Extract the (X, Y) coordinate from the center of the cell holding the provided text.  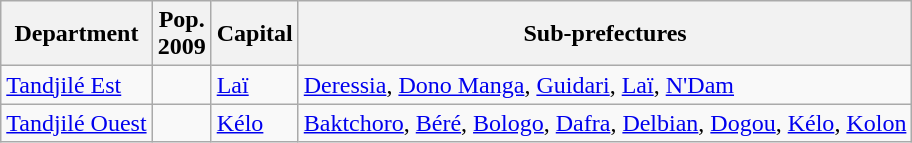
Sub-prefectures (605, 34)
Capital (254, 34)
Kélo (254, 123)
Deressia, Dono Manga, Guidari, Laï, N'Dam (605, 85)
Tandjilé Ouest (76, 123)
Tandjilé Est (76, 85)
Department (76, 34)
Baktchoro, Béré, Bologo, Dafra, Delbian, Dogou, Kélo, Kolon (605, 123)
Pop.2009 (182, 34)
Laï (254, 85)
